Pinpoint the cell where the given text exists, returning its (X, Y) midpoint coordinate. 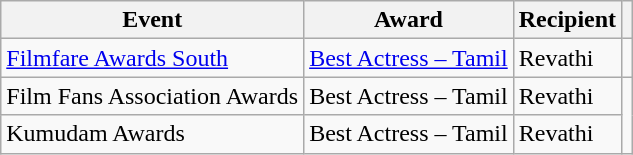
Kumudam Awards (152, 134)
Film Fans Association Awards (152, 96)
Recipient (567, 20)
Event (152, 20)
Filmfare Awards South (152, 58)
Award (409, 20)
